Pinpoint the cell where the given text exists, returning its (x, y) midpoint coordinate. 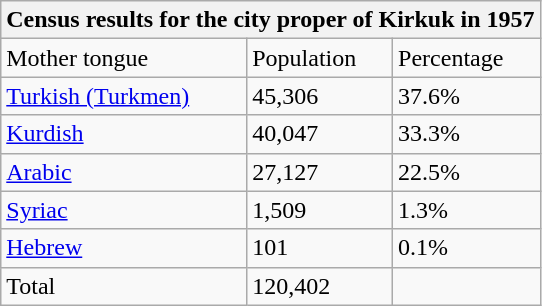
Kurdish (124, 134)
Mother tongue (124, 58)
120,402 (320, 286)
Percentage (467, 58)
40,047 (320, 134)
101 (320, 248)
37.6% (467, 96)
Total (124, 286)
Population (320, 58)
Hebrew (124, 248)
27,127 (320, 172)
Syriac (124, 210)
Turkish (Turkmen) (124, 96)
Census results for the city proper of Kirkuk in 1957 (270, 20)
22.5% (467, 172)
Arabic (124, 172)
1,509 (320, 210)
33.3% (467, 134)
45,306 (320, 96)
0.1% (467, 248)
1.3% (467, 210)
